Provide the [X, Y] coordinate of the cell's center where the given text is located.  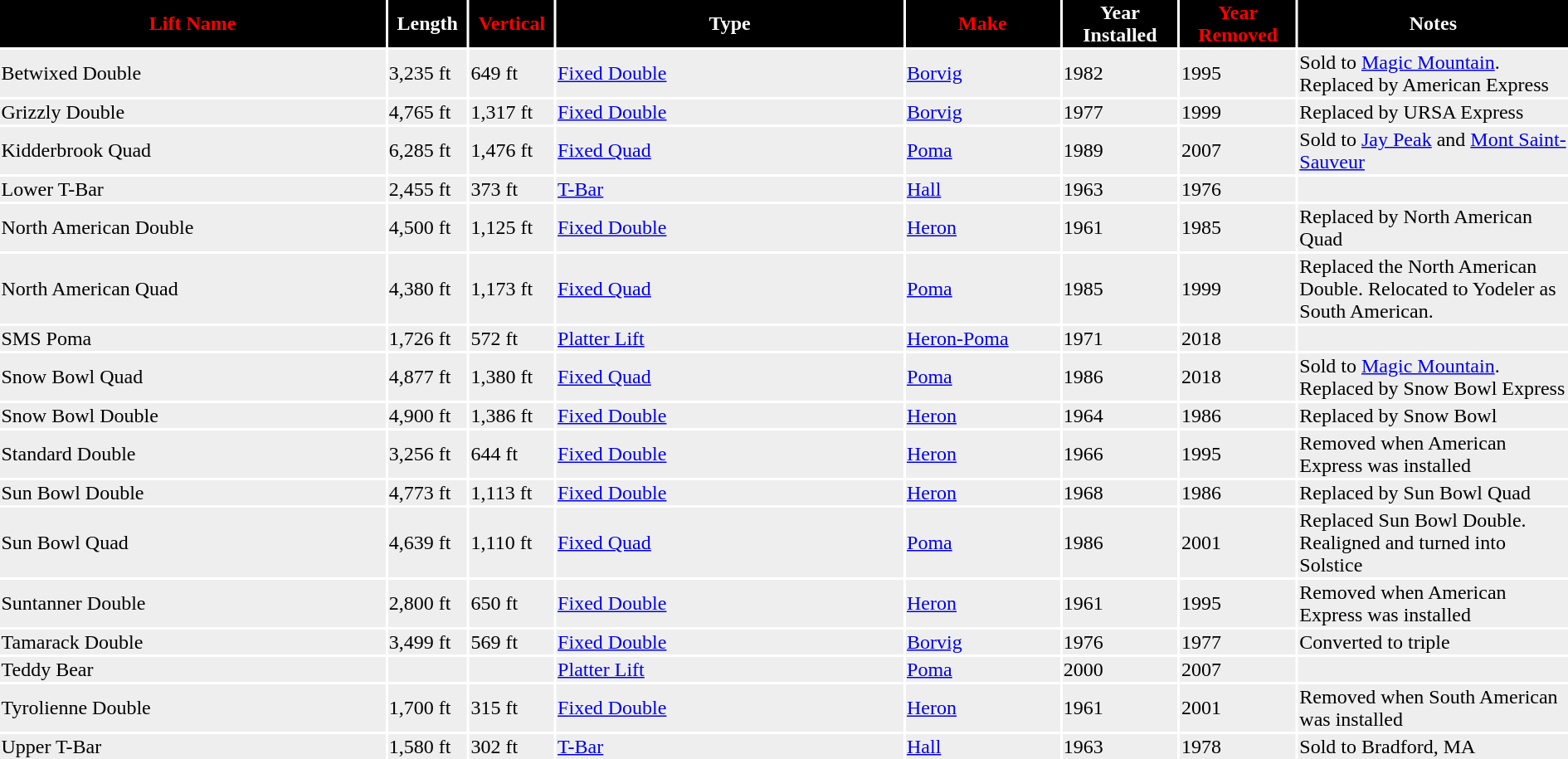
572 ft [512, 338]
Sold to Jay Peak and Mont Saint-Sauveur [1434, 151]
1966 [1120, 455]
SMS Poma [192, 338]
North American Double [192, 227]
4,380 ft [427, 289]
2000 [1120, 669]
Tyrolienne Double [192, 708]
Snow Bowl Double [192, 416]
315 ft [512, 708]
Standard Double [192, 455]
569 ft [512, 642]
Converted to triple [1434, 642]
Removed when South American was installed [1434, 708]
Betwixed Double [192, 73]
Type [730, 23]
Replaced Sun Bowl Double. Realigned and turned into Solstice [1434, 542]
1,380 ft [512, 377]
Kidderbrook Quad [192, 151]
Notes [1434, 23]
Snow Bowl Quad [192, 377]
Grizzly Double [192, 112]
Replaced by Sun Bowl Quad [1434, 493]
Sold to Magic Mountain. Replaced by American Express [1434, 73]
4,773 ft [427, 493]
Heron-Poma [983, 338]
1,113 ft [512, 493]
4,877 ft [427, 377]
1978 [1238, 747]
Make [983, 23]
Sold to Magic Mountain. Replaced by Snow Bowl Express [1434, 377]
3,256 ft [427, 455]
Replaced by Snow Bowl [1434, 416]
644 ft [512, 455]
4,500 ft [427, 227]
1,173 ft [512, 289]
1,700 ft [427, 708]
1989 [1120, 151]
Year Removed [1238, 23]
Sun Bowl Quad [192, 542]
1982 [1120, 73]
3,235 ft [427, 73]
Lift Name [192, 23]
North American Quad [192, 289]
Length [427, 23]
Year Installed [1120, 23]
1,580 ft [427, 747]
Replaced the North American Double. Relocated to Yodeler as South American. [1434, 289]
1,317 ft [512, 112]
2,455 ft [427, 189]
6,285 ft [427, 151]
Suntanner Double [192, 604]
4,765 ft [427, 112]
3,499 ft [427, 642]
1,726 ft [427, 338]
650 ft [512, 604]
1964 [1120, 416]
373 ft [512, 189]
Lower T-Bar [192, 189]
Upper T-Bar [192, 747]
Sold to Bradford, MA [1434, 747]
Vertical [512, 23]
1968 [1120, 493]
1,125 ft [512, 227]
Tamarack Double [192, 642]
4,900 ft [427, 416]
302 ft [512, 747]
4,639 ft [427, 542]
Replaced by North American Quad [1434, 227]
1,386 ft [512, 416]
1971 [1120, 338]
1,110 ft [512, 542]
Sun Bowl Double [192, 493]
2,800 ft [427, 604]
649 ft [512, 73]
Teddy Bear [192, 669]
1,476 ft [512, 151]
Replaced by URSA Express [1434, 112]
